From the cell containing the given text, extract its center point as [x, y] coordinate. 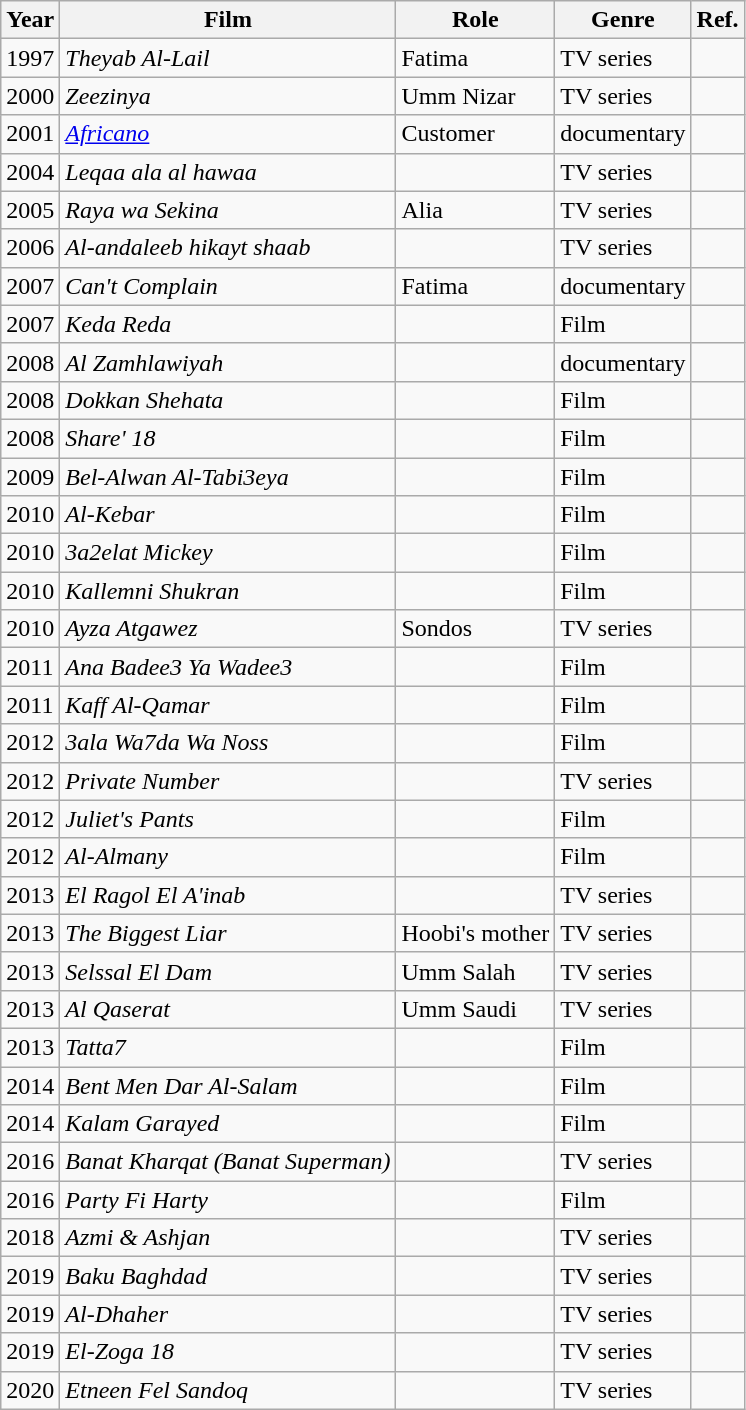
Theyab Al-Lail [228, 58]
2020 [30, 1390]
The Biggest Liar [228, 933]
2000 [30, 96]
Selssal El Dam [228, 971]
2001 [30, 134]
Alia [476, 210]
Share' 18 [228, 438]
Can't Complain [228, 286]
Ana Badee3 Ya Wadee3 [228, 667]
El-Zoga 18 [228, 1352]
3ala Wa7da Wa Noss [228, 743]
Baku Baghdad [228, 1276]
Party Fi Harty [228, 1200]
Private Number [228, 781]
Genre [623, 20]
El Ragol El A'inab [228, 895]
Sondos [476, 629]
Ayza Atgawez [228, 629]
Al-Dhaher [228, 1314]
Kallemni Shukran [228, 591]
Umm Salah [476, 971]
Al Zamhlawiyah [228, 362]
Bel-Alwan Al-Tabi3eya [228, 477]
Al-andaleeb hikayt shaab [228, 248]
Al-Kebar [228, 515]
Year [30, 20]
Banat Kharqat (Banat Superman) [228, 1162]
2006 [30, 248]
Africano [228, 134]
Dokkan Shehata [228, 400]
1997 [30, 58]
Bent Men Dar Al-Salam [228, 1085]
Kalam Garayed [228, 1124]
2004 [30, 172]
Juliet's Pants [228, 819]
Al-Almany [228, 857]
Customer [476, 134]
Keda Reda [228, 324]
Zeezinya [228, 96]
Tatta7 [228, 1047]
Hoobi's mother [476, 933]
3a2elat Mickey [228, 553]
Kaff Al-Qamar [228, 705]
Raya wa Sekina [228, 210]
Umm Nizar [476, 96]
Role [476, 20]
2009 [30, 477]
Etneen Fel Sandoq [228, 1390]
2018 [30, 1238]
Ref. [718, 20]
2005 [30, 210]
Azmi & Ashjan [228, 1238]
Al Qaserat [228, 1009]
Leqaa ala al hawaa [228, 172]
Umm Saudi [476, 1009]
